Determine the (x, y) coordinate at the center of the cell enclosing the given text.  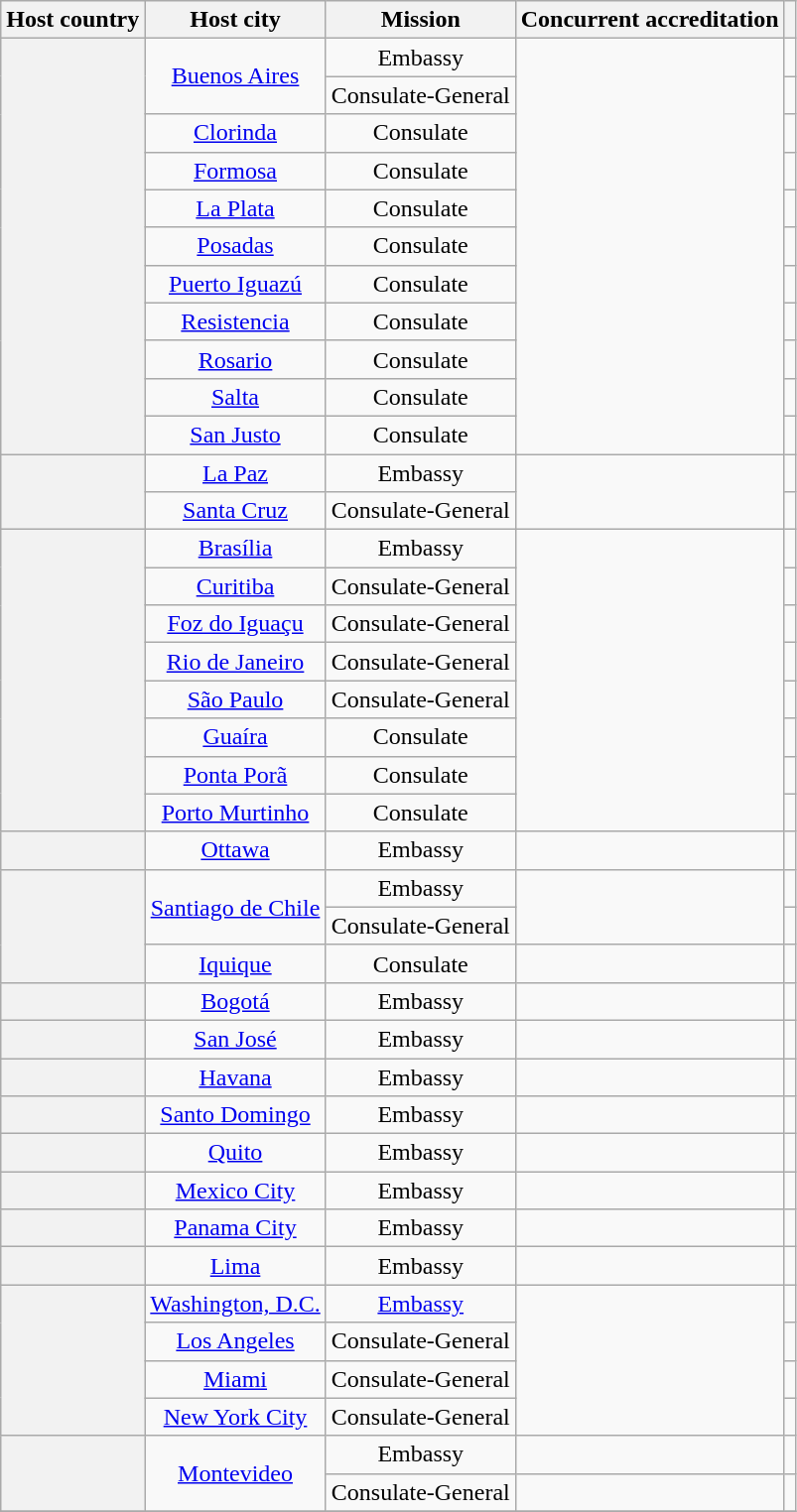
Clorinda (235, 133)
Buenos Aires (235, 76)
Ottawa (235, 850)
Host city (235, 20)
Ponta Porã (235, 775)
Rosario (235, 359)
Porto Murtinho (235, 813)
Puerto Iguazú (235, 284)
Bogotá (235, 1001)
Iquique (235, 963)
Lima (235, 1266)
Resistencia (235, 321)
Foz do Iguaçu (235, 624)
Posadas (235, 246)
Mexico City (235, 1191)
La Plata (235, 208)
Santiago de Chile (235, 907)
San José (235, 1039)
San Justo (235, 435)
Curitiba (235, 586)
Rio de Janeiro (235, 662)
Formosa (235, 171)
Panama City (235, 1228)
Santo Domingo (235, 1115)
Los Angeles (235, 1341)
Miami (235, 1379)
Concurrent accreditation (649, 20)
Guaíra (235, 737)
Brasília (235, 549)
Havana (235, 1076)
New York City (235, 1417)
Santa Cruz (235, 511)
Mission (421, 20)
Quito (235, 1153)
La Paz (235, 473)
Host country (73, 20)
Salta (235, 397)
Washington, D.C. (235, 1304)
Montevideo (235, 1473)
São Paulo (235, 699)
